Pinpoint the cell where the given text exists, returning its (X, Y) midpoint coordinate. 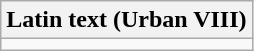
Latin text (Urban VIII) (126, 20)
